From the cell containing the given text, extract its center point as [x, y] coordinate. 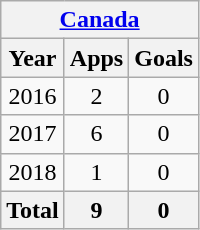
Canada [100, 20]
9 [96, 210]
Apps [96, 58]
6 [96, 134]
2018 [33, 172]
2 [96, 96]
2017 [33, 134]
Year [33, 58]
Goals [164, 58]
2016 [33, 96]
1 [96, 172]
Total [33, 210]
